Scan for the cell matching the given text and deliver its (X, Y) coordinate at center. 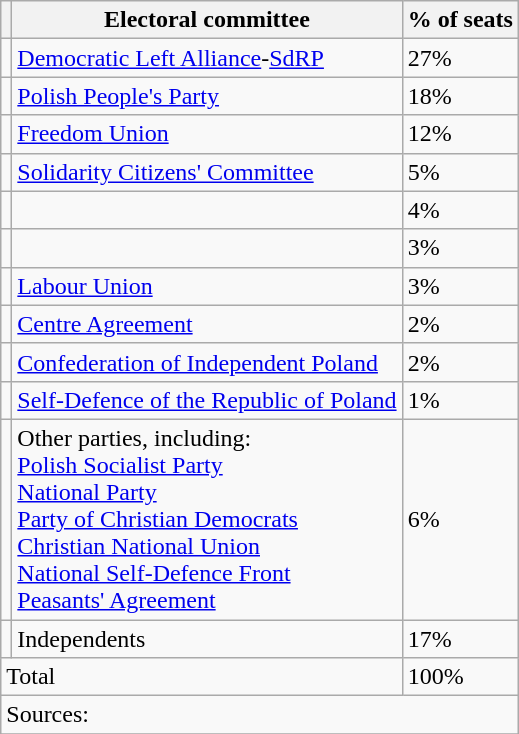
5% (460, 172)
Solidarity Citizens' Committee (207, 172)
12% (460, 134)
Independents (207, 639)
% of seats (460, 20)
Democratic Left Alliance-SdRP (207, 58)
Total (202, 677)
Confederation of Independent Poland (207, 362)
4% (460, 210)
17% (460, 639)
Labour Union (207, 286)
Electoral committee (207, 20)
Polish People's Party (207, 96)
Sources: (260, 715)
Freedom Union (207, 134)
1% (460, 400)
18% (460, 96)
100% (460, 677)
27% (460, 58)
6% (460, 519)
Centre Agreement (207, 324)
Self-Defence of the Republic of Poland (207, 400)
